Determine the [X, Y] coordinate at the center of the cell enclosing the given text.  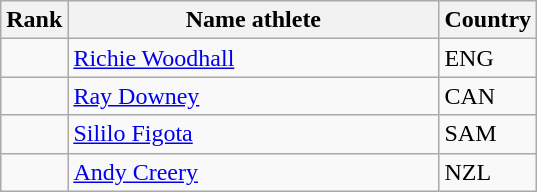
Richie Woodhall [254, 58]
SAM [488, 134]
Rank [34, 20]
Ray Downey [254, 96]
Sililo Figota [254, 134]
ENG [488, 58]
Country [488, 20]
NZL [488, 172]
Andy Creery [254, 172]
CAN [488, 96]
Name athlete [254, 20]
